Locate the cell with the specified text and output its [x, y] center coordinate. 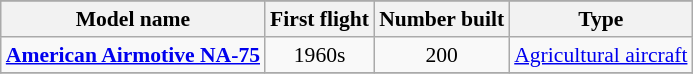
Agricultural aircraft [600, 55]
200 [442, 55]
American Airmotive NA-75 [133, 55]
First flight [320, 19]
Model name [133, 19]
Number built [442, 19]
1960s [320, 55]
Type [600, 19]
